Locate the cell with the specified text and output its [X, Y] center coordinate. 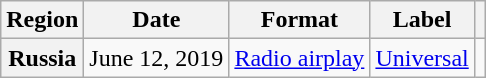
Universal [422, 58]
Date [156, 20]
Region [42, 20]
Label [422, 20]
Radio airplay [300, 58]
Format [300, 20]
Russia [42, 58]
June 12, 2019 [156, 58]
